Find where the given text appears and provide that cell's center as (x, y) coordinate. 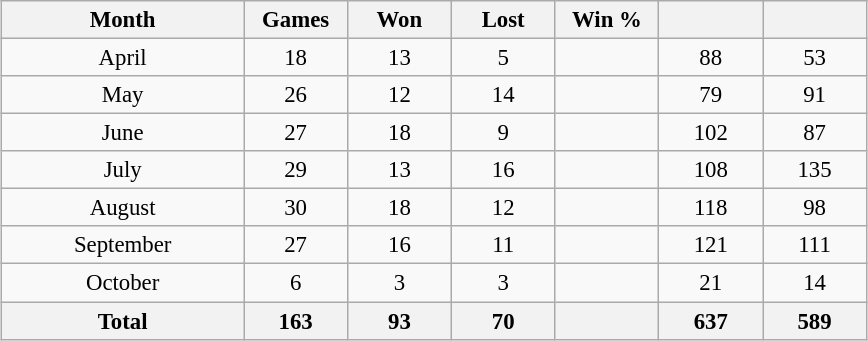
79 (711, 95)
118 (711, 208)
102 (711, 133)
121 (711, 245)
11 (503, 245)
April (123, 58)
88 (711, 58)
July (123, 170)
53 (815, 58)
93 (399, 321)
May (123, 95)
70 (503, 321)
6 (296, 283)
Win % (607, 20)
98 (815, 208)
26 (296, 95)
589 (815, 321)
9 (503, 133)
September (123, 245)
Games (296, 20)
135 (815, 170)
30 (296, 208)
87 (815, 133)
August (123, 208)
21 (711, 283)
163 (296, 321)
108 (711, 170)
91 (815, 95)
Won (399, 20)
June (123, 133)
Total (123, 321)
October (123, 283)
29 (296, 170)
111 (815, 245)
5 (503, 58)
Lost (503, 20)
Month (123, 20)
637 (711, 321)
